Capture the cell that displays the provided text and extract its [x, y] central coordinate. 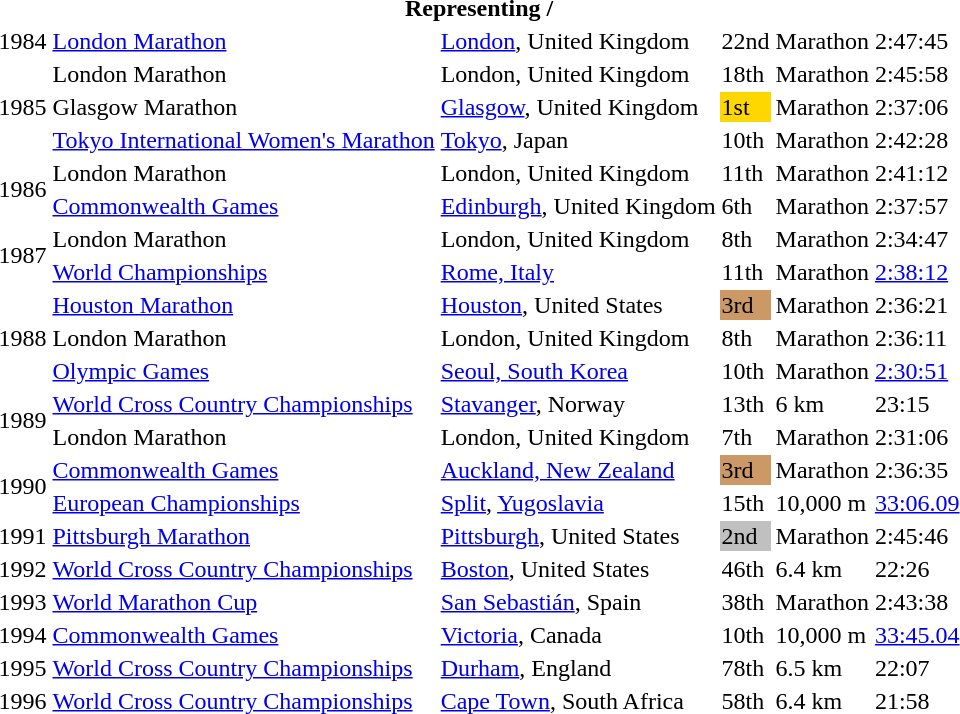
6.5 km [822, 668]
1st [746, 107]
38th [746, 602]
Glasgow, United Kingdom [578, 107]
Tokyo, Japan [578, 140]
22nd [746, 41]
46th [746, 569]
7th [746, 437]
78th [746, 668]
2nd [746, 536]
Stavanger, Norway [578, 404]
6.4 km [822, 569]
Tokyo International Women's Marathon [244, 140]
Houston, United States [578, 305]
15th [746, 503]
Victoria, Canada [578, 635]
18th [746, 74]
Split, Yugoslavia [578, 503]
Durham, England [578, 668]
Seoul, South Korea [578, 371]
6 km [822, 404]
Pittsburgh, United States [578, 536]
Rome, Italy [578, 272]
Pittsburgh Marathon [244, 536]
13th [746, 404]
Edinburgh, United Kingdom [578, 206]
Glasgow Marathon [244, 107]
World Marathon Cup [244, 602]
European Championships [244, 503]
Houston Marathon [244, 305]
6th [746, 206]
Olympic Games [244, 371]
San Sebastián, Spain [578, 602]
Auckland, New Zealand [578, 470]
World Championships [244, 272]
Boston, United States [578, 569]
